Capture the cell that displays the provided text and extract its [X, Y] central coordinate. 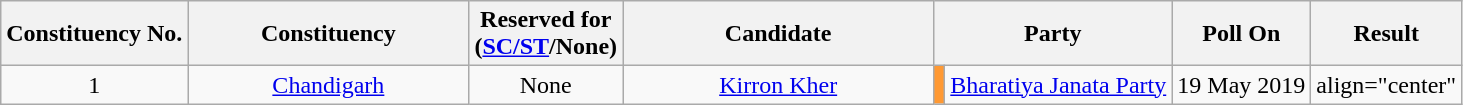
Result [1386, 34]
Party [1053, 34]
None [546, 85]
Constituency No. [94, 34]
Kirron Kher [778, 85]
Bharatiya Janata Party [1058, 85]
Reserved for(SC/ST/None) [546, 34]
19 May 2019 [1242, 85]
Candidate [778, 34]
Poll On [1242, 34]
align="center" [1386, 85]
1 [94, 85]
Chandigarh [328, 85]
Constituency [328, 34]
